Find where the given text appears and provide that cell's center as [x, y] coordinate. 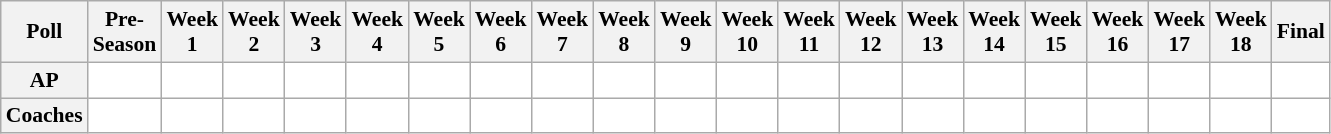
Week10 [748, 32]
Final [1301, 32]
Week4 [377, 32]
Week16 [1118, 32]
Week12 [871, 32]
Week13 [933, 32]
Week11 [809, 32]
Week17 [1179, 32]
Pre-Season [125, 32]
AP [44, 80]
Week15 [1056, 32]
Week7 [562, 32]
Week6 [501, 32]
Week8 [624, 32]
Coaches [44, 116]
Week5 [439, 32]
Week18 [1241, 32]
Week2 [254, 32]
Week1 [192, 32]
Week14 [994, 32]
Week3 [316, 32]
Week9 [686, 32]
Poll [44, 32]
